Capture the cell that displays the provided text and extract its [x, y] central coordinate. 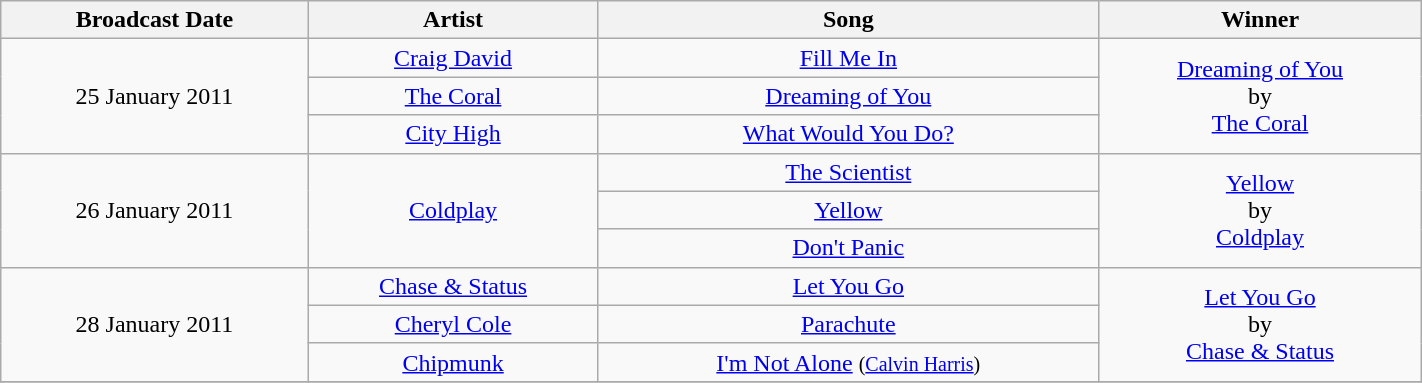
26 January 2011 [154, 210]
Craig David [453, 58]
Chipmunk [453, 362]
28 January 2011 [154, 324]
Dreaming of You [848, 96]
Broadcast Date [154, 20]
Coldplay [453, 210]
Let You GobyChase & Status [1260, 324]
I'm Not Alone (Calvin Harris) [848, 362]
Winner [1260, 20]
City High [453, 134]
Dreaming of YoubyThe Coral [1260, 96]
Cheryl Cole [453, 324]
The Coral [453, 96]
Song [848, 20]
YellowbyColdplay [1260, 210]
What Would You Do? [848, 134]
Parachute [848, 324]
The Scientist [848, 172]
25 January 2011 [154, 96]
Let You Go [848, 286]
Fill Me In [848, 58]
Artist [453, 20]
Yellow [848, 210]
Don't Panic [848, 248]
Chase & Status [453, 286]
